Return the (X, Y) coordinate for the center point of the cell that contains the specified text.  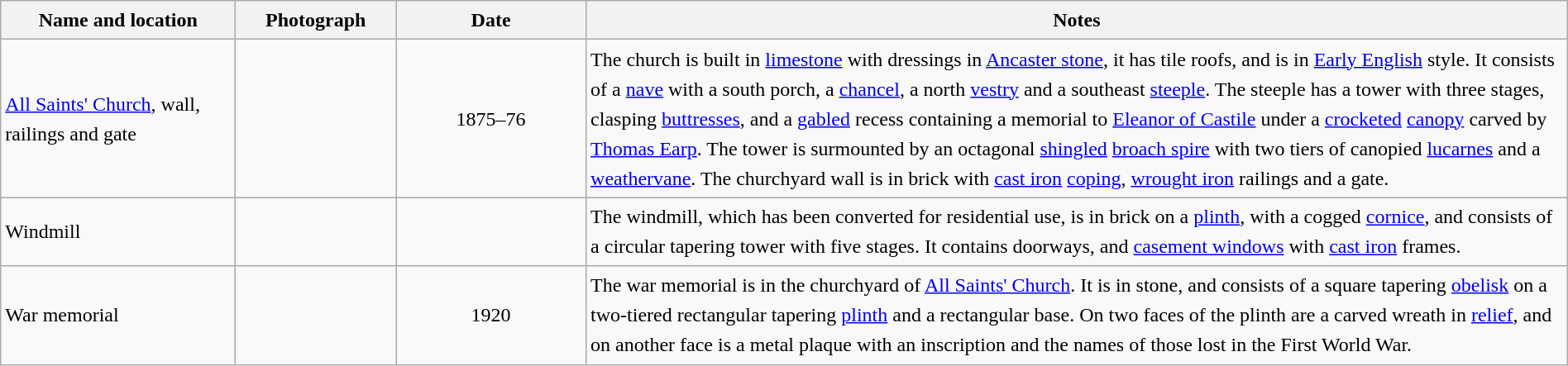
Windmill (118, 231)
Date (491, 20)
War memorial (118, 316)
All Saints' Church, wall, railings and gate (118, 119)
1920 (491, 316)
Notes (1077, 20)
Photograph (316, 20)
1875–76 (491, 119)
Name and location (118, 20)
